Output the (X, Y) coordinate of the center of the cell containing the given text.  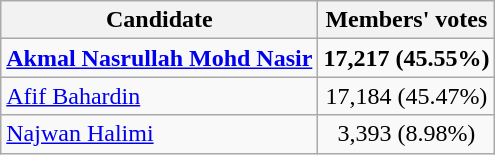
Members' votes (406, 20)
Candidate (160, 20)
Akmal Nasrullah Mohd Nasir (160, 58)
17,217 (45.55%) (406, 58)
3,393 (8.98%) (406, 134)
Afif Bahardin (160, 96)
Najwan Halimi (160, 134)
17,184 (45.47%) (406, 96)
